Identify which cell holds the provided text, then report its [x, y] central coordinate. 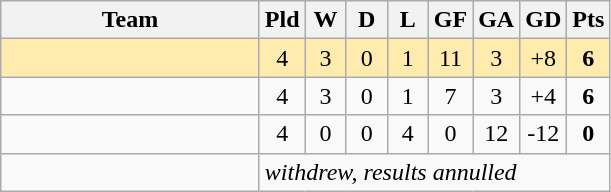
+4 [544, 96]
11 [450, 58]
GD [544, 20]
withdrew, results annulled [434, 172]
GA [496, 20]
L [408, 20]
GF [450, 20]
W [326, 20]
D [366, 20]
+8 [544, 58]
7 [450, 96]
12 [496, 134]
Pld [282, 20]
Team [130, 20]
Pts [588, 20]
-12 [544, 134]
